Determine the (x, y) coordinate at the center of the cell enclosing the given text.  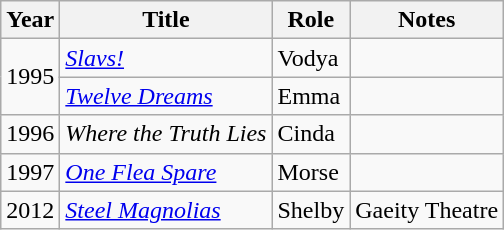
Vodya (311, 58)
Cinda (311, 134)
Title (166, 20)
Shelby (311, 210)
Gaeity Theatre (427, 210)
Steel Magnolias (166, 210)
Notes (427, 20)
Emma (311, 96)
1996 (30, 134)
Twelve Dreams (166, 96)
Morse (311, 172)
Year (30, 20)
Role (311, 20)
Slavs! (166, 58)
1997 (30, 172)
2012 (30, 210)
1995 (30, 77)
Where the Truth Lies (166, 134)
One Flea Spare (166, 172)
